From the cell containing the given text, extract its center point as (x, y) coordinate. 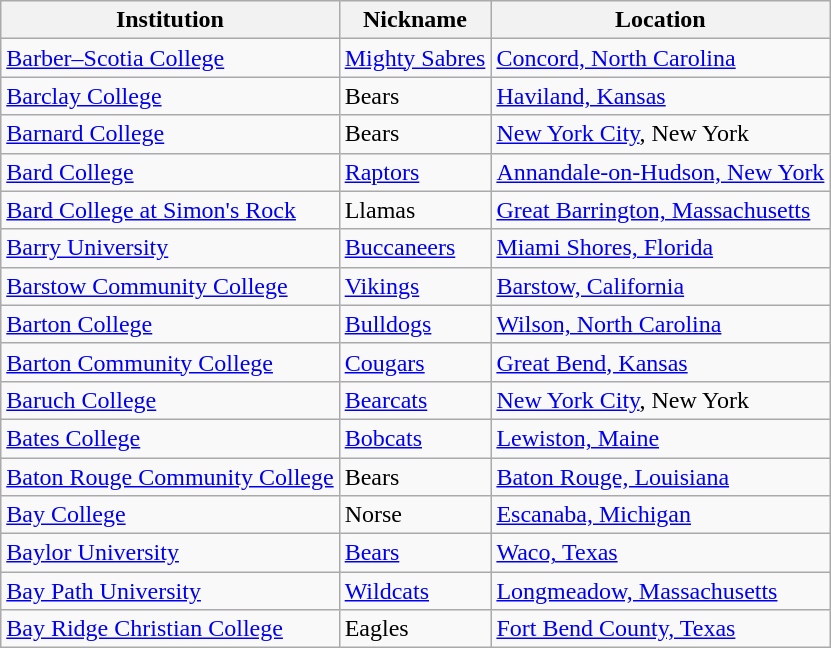
Barstow Community College (170, 286)
Llamas (415, 210)
Concord, North Carolina (660, 58)
Baton Rouge, Louisiana (660, 477)
Waco, Texas (660, 553)
Lewiston, Maine (660, 438)
Bay Path University (170, 591)
Miami Shores, Florida (660, 248)
Barton Community College (170, 362)
Mighty Sabres (415, 58)
Cougars (415, 362)
Bard College at Simon's Rock (170, 210)
Great Barrington, Massachusetts (660, 210)
Baruch College (170, 400)
Baton Rouge Community College (170, 477)
Barclay College (170, 96)
Bearcats (415, 400)
Wildcats (415, 591)
Raptors (415, 172)
Barton College (170, 324)
Longmeadow, Massachusetts (660, 591)
Bulldogs (415, 324)
Annandale-on-Hudson, New York (660, 172)
Barstow, California (660, 286)
Nickname (415, 20)
Norse (415, 515)
Escanaba, Michigan (660, 515)
Vikings (415, 286)
Bobcats (415, 438)
Barry University (170, 248)
Location (660, 20)
Bard College (170, 172)
Eagles (415, 629)
Bay College (170, 515)
Barber–Scotia College (170, 58)
Haviland, Kansas (660, 96)
Great Bend, Kansas (660, 362)
Bates College (170, 438)
Barnard College (170, 134)
Baylor University (170, 553)
Wilson, North Carolina (660, 324)
Buccaneers (415, 248)
Institution (170, 20)
Bay Ridge Christian College (170, 629)
Fort Bend County, Texas (660, 629)
